Determine the (x, y) coordinate at the center of the cell enclosing the given text.  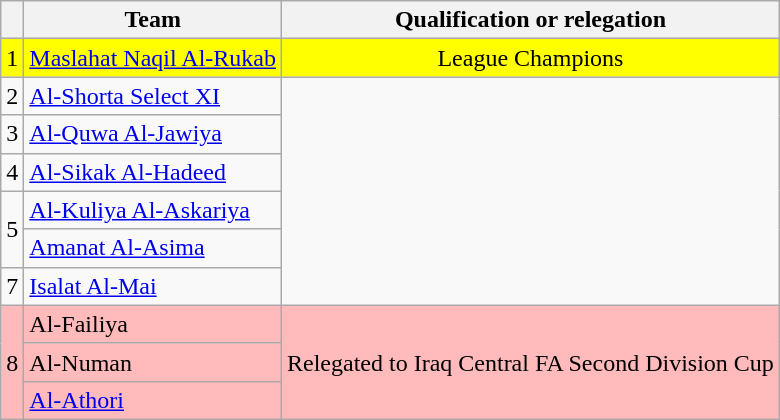
5 (12, 229)
Maslahat Naqil Al-Rukab (153, 58)
Al-Athori (153, 400)
League Champions (531, 58)
3 (12, 134)
Team (153, 20)
2 (12, 96)
Qualification or relegation (531, 20)
Amanat Al-Asima (153, 248)
Relegated to Iraq Central FA Second Division Cup (531, 362)
4 (12, 172)
Al-Sikak Al-Hadeed (153, 172)
7 (12, 286)
1 (12, 58)
Al-Quwa Al-Jawiya (153, 134)
Al-Numan (153, 362)
Al-Kuliya Al-Askariya (153, 210)
Isalat Al-Mai (153, 286)
Al-Failiya (153, 324)
8 (12, 362)
Al-Shorta Select XI (153, 96)
